Scan for the cell matching the given text and deliver its [x, y] coordinate at center. 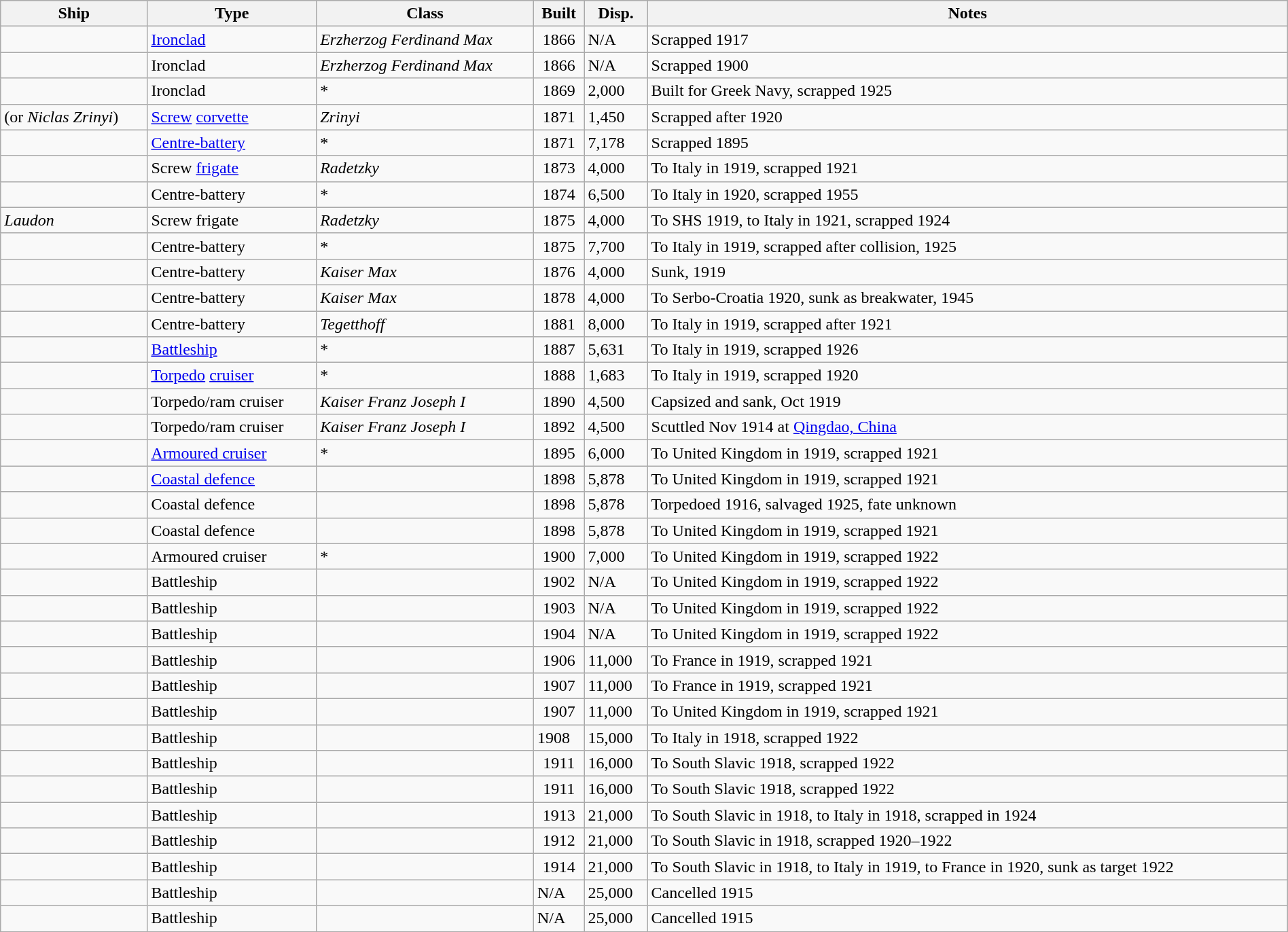
1888 [558, 376]
7,000 [615, 556]
1912 [558, 841]
7,178 [615, 143]
Laudon [74, 220]
1881 [558, 324]
To Italy in 1919, scrapped after 1921 [967, 324]
To South Slavic in 1918, to Italy in 1918, scrapped in 1924 [967, 815]
1903 [558, 608]
Class [425, 14]
15,000 [615, 737]
1869 [558, 91]
7,700 [615, 246]
1892 [558, 427]
Notes [967, 14]
1887 [558, 350]
1900 [558, 556]
Torpedo cruiser [232, 376]
Scrapped 1917 [967, 39]
Tegetthoff [425, 324]
(or Niclas Zrinyi) [74, 117]
Zrinyi [425, 117]
6,500 [615, 194]
1904 [558, 634]
To Italy in 1919, scrapped 1920 [967, 376]
1874 [558, 194]
1908 [558, 737]
To Italy in 1919, scrapped after collision, 1925 [967, 246]
To Italy in 1920, scrapped 1955 [967, 194]
1,450 [615, 117]
Torpedoed 1916, salvaged 1925, fate unknown [967, 505]
8,000 [615, 324]
1902 [558, 582]
1914 [558, 867]
To Italy in 1919, scrapped 1926 [967, 350]
Built for Greek Navy, scrapped 1925 [967, 91]
To Italy in 1918, scrapped 1922 [967, 737]
To SHS 1919, to Italy in 1921, scrapped 1924 [967, 220]
1895 [558, 453]
Scrapped 1900 [967, 65]
1906 [558, 660]
1878 [558, 298]
1873 [558, 168]
Built [558, 14]
To South Slavic in 1918, to Italy in 1919, to France in 1920, sunk as target 1922 [967, 867]
Capsized and sank, Oct 1919 [967, 401]
Screw corvette [232, 117]
Scuttled Nov 1914 at Qingdao, China [967, 427]
Scrapped 1895 [967, 143]
Scrapped after 1920 [967, 117]
2,000 [615, 91]
Type [232, 14]
1,683 [615, 376]
Ship [74, 14]
1890 [558, 401]
To Serbo-Croatia 1920, sunk as breakwater, 1945 [967, 298]
1876 [558, 272]
Sunk, 1919 [967, 272]
6,000 [615, 453]
Disp. [615, 14]
To South Slavic in 1918, scrapped 1920–1922 [967, 841]
1913 [558, 815]
5,631 [615, 350]
To Italy in 1919, scrapped 1921 [967, 168]
